Detect which cell encompasses the target text, then output its (x, y) center coordinate. 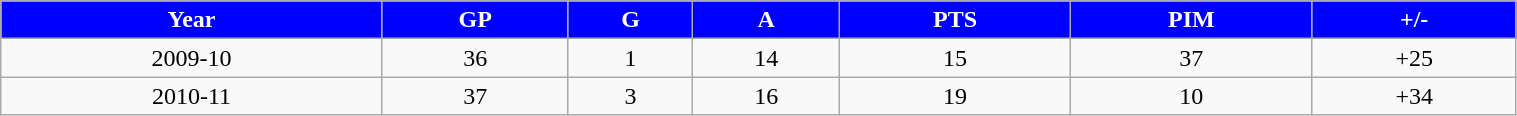
+/- (1414, 20)
G (630, 20)
36 (475, 58)
2009-10 (192, 58)
15 (956, 58)
+34 (1414, 96)
+25 (1414, 58)
19 (956, 96)
GP (475, 20)
10 (1191, 96)
16 (766, 96)
3 (630, 96)
14 (766, 58)
1 (630, 58)
Year (192, 20)
PTS (956, 20)
2010-11 (192, 96)
A (766, 20)
PIM (1191, 20)
